Capture the cell that displays the provided text and extract its [X, Y] central coordinate. 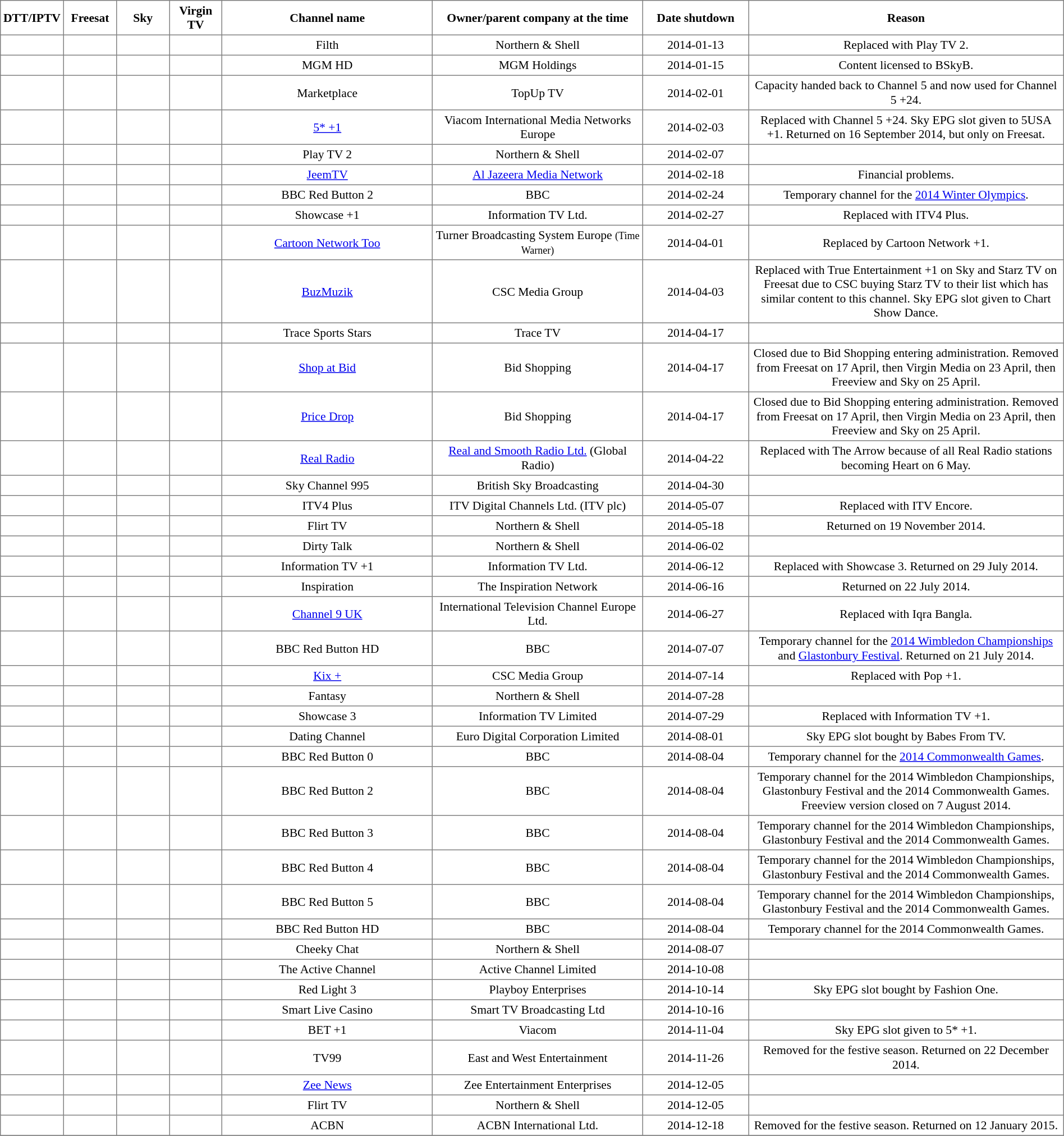
Removed for the festive season. Returned on 22 December 2014. [906, 1057]
2014-04-30 [696, 485]
Trace TV [538, 333]
Temporary channel for the 2014 Winter Olympics. [906, 195]
TopUp TV [538, 93]
Replaced with ITV4 Plus. [906, 215]
Sky Channel 995 [328, 485]
Kix + [328, 676]
Showcase +1 [328, 215]
Replaced with Pop +1. [906, 676]
2014-02-27 [696, 215]
Returned on 19 November 2014. [906, 526]
2014-11-04 [696, 1030]
2014-07-28 [696, 696]
ACBN [328, 1125]
2014-07-14 [696, 676]
Filth [328, 45]
Turner Broadcasting System Europe (Time Warner) [538, 242]
Virgin TV [196, 18]
Active Channel Limited [538, 969]
Smart TV Broadcasting Ltd [538, 1010]
ITV Digital Channels Ltd. (ITV plc) [538, 506]
Returned on 22 July 2014. [906, 587]
BBC Red Button 5 [328, 902]
Real Radio [328, 458]
2014-05-07 [696, 506]
2014-10-08 [696, 969]
Cartoon Network Too [328, 242]
Date shutdown [696, 18]
Showcase 3 [328, 716]
Al Jazeera Media Network [538, 175]
2014-04-22 [696, 458]
2014-04-03 [696, 291]
Zee News [328, 1085]
2014-04-01 [696, 242]
2014-07-29 [696, 716]
MGM HD [328, 65]
2014-10-16 [696, 1010]
Euro Digital Corporation Limited [538, 736]
East and West Entertainment [538, 1057]
BuzMuzik [328, 291]
BBC Red Button 0 [328, 757]
2014-02-03 [696, 127]
2014-06-12 [696, 566]
Temporary channel for the 2014 Wimbledon Championships and Glastonbury Festival. Returned on 21 July 2014. [906, 648]
Reason [906, 18]
Dirty Talk [328, 546]
International Television Channel Europe Ltd. [538, 614]
MGM Holdings [538, 65]
2014-02-24 [696, 195]
2014-08-07 [696, 949]
Replaced with Showcase 3. Returned on 29 July 2014. [906, 566]
Replaced by Cartoon Network +1. [906, 242]
Channel 9 UK [328, 614]
Sky [143, 18]
2014-10-14 [696, 990]
Information TV Limited [538, 716]
5* +1 [328, 127]
2014-06-27 [696, 614]
Channel name [328, 18]
Cheeky Chat [328, 949]
2014-08-01 [696, 736]
Replaced with Information TV +1. [906, 716]
Removed for the festive season. Returned on 12 January 2015. [906, 1125]
2014-06-02 [696, 546]
DTT/IPTV [32, 18]
Marketplace [328, 93]
Inspiration [328, 587]
Viacom International Media Networks Europe [538, 127]
2014-02-01 [696, 93]
Freesat [90, 18]
Trace Sports Stars [328, 333]
Owner/parent company at the time [538, 18]
The Active Channel [328, 969]
Sky EPG slot bought by Fashion One. [906, 990]
BBC Red Button 4 [328, 867]
Replaced with The Arrow because of all Real Radio stations becoming Heart on 6 May. [906, 458]
Real and Smooth Radio Ltd. (Global Radio) [538, 458]
Content licensed to BSkyB. [906, 65]
Viacom [538, 1030]
ACBN International Ltd. [538, 1125]
2014-06-16 [696, 587]
Shop at Bid [328, 367]
2014-05-18 [696, 526]
Capacity handed back to Channel 5 and now used for Channel 5 +24. [906, 93]
Replaced with Channel 5 +24. Sky EPG slot given to 5USA +1. Returned on 16 September 2014, but only on Freesat. [906, 127]
2014-01-13 [696, 45]
Smart Live Casino [328, 1010]
The Inspiration Network [538, 587]
2014-02-07 [696, 154]
BET +1 [328, 1030]
Information TV +1 [328, 566]
2014-07-07 [696, 648]
2014-01-15 [696, 65]
2014-12-18 [696, 1125]
Sky EPG slot bought by Babes From TV. [906, 736]
Sky EPG slot given to 5* +1. [906, 1030]
Play TV 2 [328, 154]
ITV4 Plus [328, 506]
Dating Channel [328, 736]
Replaced with Iqra Bangla. [906, 614]
Red Light 3 [328, 990]
BBC Red Button 3 [328, 833]
TV99 [328, 1057]
Replaced with Play TV 2. [906, 45]
2014-02-18 [696, 175]
JeemTV [328, 175]
Replaced with ITV Encore. [906, 506]
Fantasy [328, 696]
Playboy Enterprises [538, 990]
Price Drop [328, 416]
2014-11-26 [696, 1057]
Zee Entertainment Enterprises [538, 1085]
British Sky Broadcasting [538, 485]
Financial problems. [906, 175]
